For the text-containing cell, return its midpoint in [x, y] coordinate format. 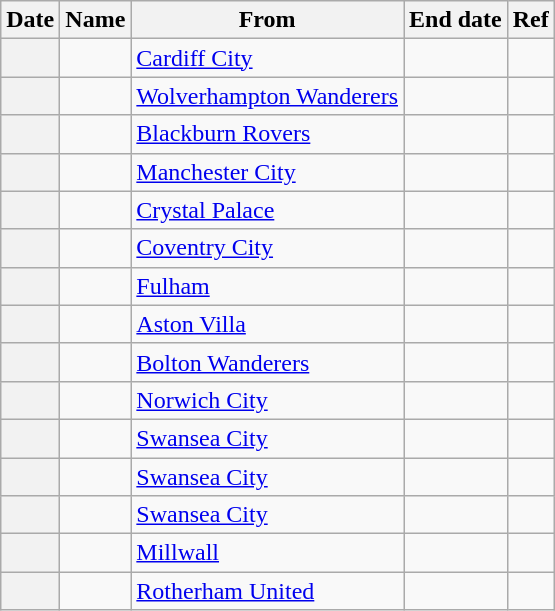
Ref [530, 20]
Blackburn Rovers [268, 134]
Name [96, 20]
Wolverhampton Wanderers [268, 96]
Norwich City [268, 400]
From [268, 20]
Fulham [268, 286]
Bolton Wanderers [268, 362]
Millwall [268, 553]
Aston Villa [268, 324]
Crystal Palace [268, 210]
Rotherham United [268, 591]
Manchester City [268, 172]
Date [30, 20]
Coventry City [268, 248]
Cardiff City [268, 58]
End date [456, 20]
